Return [X, Y] of the center of cell containing provided text 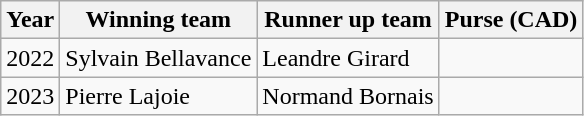
2022 [30, 58]
Purse (CAD) [511, 20]
2023 [30, 96]
Normand Bornais [348, 96]
Year [30, 20]
Runner up team [348, 20]
Sylvain Bellavance [158, 58]
Leandre Girard [348, 58]
Winning team [158, 20]
Pierre Lajoie [158, 96]
